Detect which cell encompasses the target text, then output its (x, y) center coordinate. 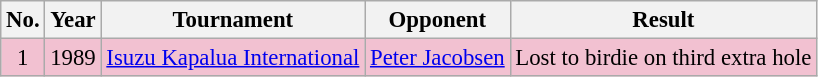
Lost to birdie on third extra hole (664, 58)
No. (23, 20)
1 (23, 58)
1989 (73, 58)
Result (664, 20)
Opponent (438, 20)
Tournament (233, 20)
Year (73, 20)
Peter Jacobsen (438, 58)
Isuzu Kapalua International (233, 58)
